Return the (X, Y) coordinate for the center point of the cell that contains the specified text.  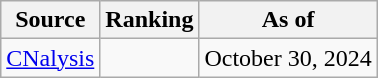
October 30, 2024 (288, 58)
As of (288, 20)
CNalysis (50, 58)
Ranking (150, 20)
Source (50, 20)
